For the text-containing cell, return its midpoint in [x, y] coordinate format. 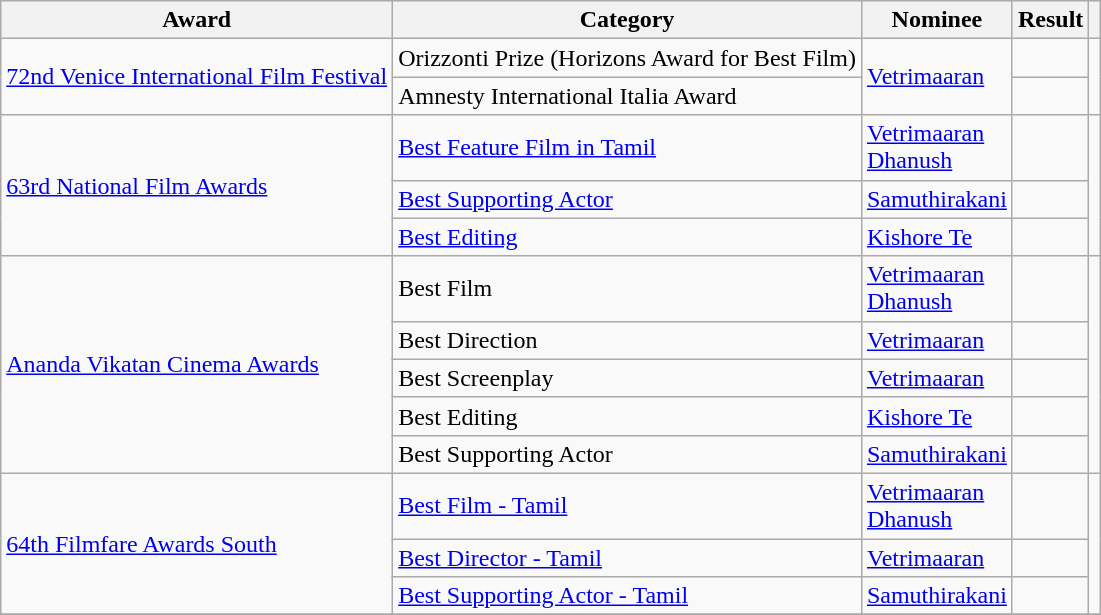
72nd Venice International Film Festival [197, 77]
64th Filmfare Awards South [197, 544]
Best Film - Tamil [628, 506]
Amnesty International Italia Award [628, 96]
Best Director - Tamil [628, 557]
Best Feature Film in Tamil [628, 148]
Result [1050, 20]
Nominee [936, 20]
Category [628, 20]
Best Supporting Actor - Tamil [628, 596]
Award [197, 20]
Orizzonti Prize (Horizons Award for Best Film) [628, 58]
Best Film [628, 288]
Best Screenplay [628, 378]
Ananda Vikatan Cinema Awards [197, 364]
63rd National Film Awards [197, 186]
Best Direction [628, 340]
